Determine the [X, Y] coordinate at the center of the cell enclosing the given text.  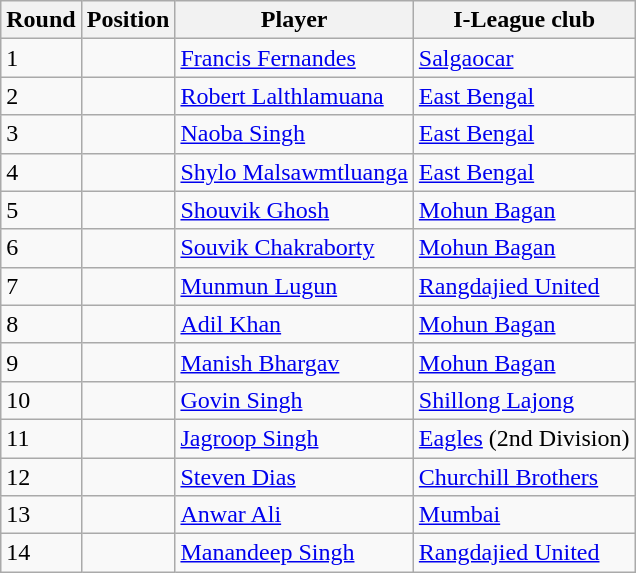
Manish Bhargav [294, 362]
Souvik Chakraborty [294, 248]
Francis Fernandes [294, 58]
Shouvik Ghosh [294, 210]
14 [41, 553]
Shylo Malsawmtluanga [294, 172]
Naoba Singh [294, 134]
Steven Dias [294, 477]
2 [41, 96]
12 [41, 477]
Churchill Brothers [524, 477]
Mumbai [524, 515]
11 [41, 438]
Shillong Lajong [524, 400]
Robert Lalthlamuana [294, 96]
Salgaocar [524, 58]
Player [294, 20]
Adil Khan [294, 324]
7 [41, 286]
6 [41, 248]
13 [41, 515]
8 [41, 324]
10 [41, 400]
Munmun Lugun [294, 286]
Round [41, 20]
I-League club [524, 20]
4 [41, 172]
Eagles (2nd Division) [524, 438]
Anwar Ali [294, 515]
1 [41, 58]
3 [41, 134]
Jagroop Singh [294, 438]
Govin Singh [294, 400]
Position [128, 20]
5 [41, 210]
Manandeep Singh [294, 553]
9 [41, 362]
